Locate the cell with the specified text and output its [X, Y] center coordinate. 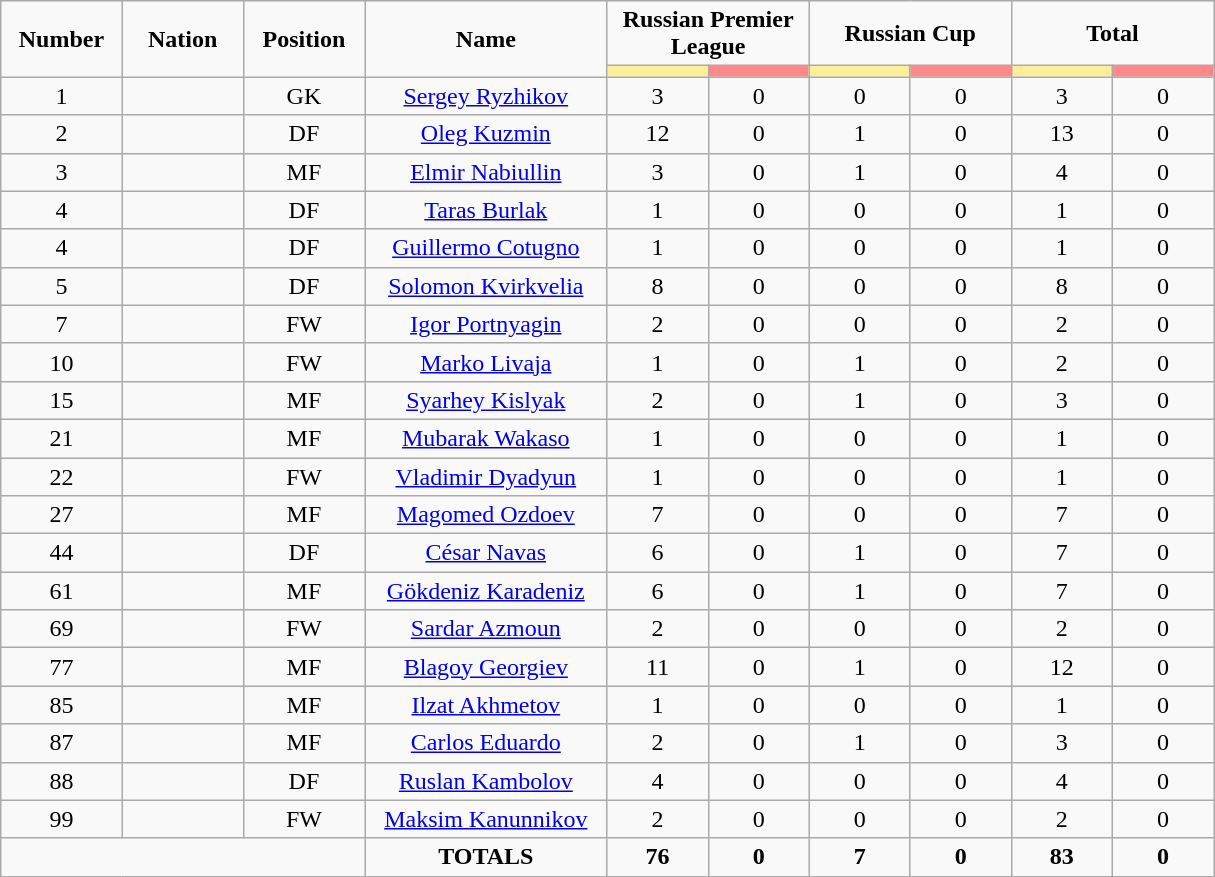
87 [62, 743]
85 [62, 705]
Igor Portnyagin [486, 324]
Maksim Kanunnikov [486, 819]
Number [62, 39]
Sergey Ryzhikov [486, 96]
27 [62, 515]
Vladimir Dyadyun [486, 477]
5 [62, 286]
GK [304, 96]
Total [1112, 34]
Ruslan Kambolov [486, 781]
Syarhey Kislyak [486, 400]
15 [62, 400]
10 [62, 362]
Russian Cup [910, 34]
Russian Premier League [708, 34]
77 [62, 667]
Carlos Eduardo [486, 743]
99 [62, 819]
61 [62, 591]
76 [658, 857]
11 [658, 667]
Nation [182, 39]
Gökdeniz Karadeniz [486, 591]
Magomed Ozdoev [486, 515]
César Navas [486, 553]
Guillermo Cotugno [486, 248]
TOTALS [486, 857]
Solomon Kvirkvelia [486, 286]
69 [62, 629]
Name [486, 39]
22 [62, 477]
13 [1062, 134]
Elmir Nabiullin [486, 172]
Position [304, 39]
Ilzat Akhmetov [486, 705]
Oleg Kuzmin [486, 134]
83 [1062, 857]
Taras Burlak [486, 210]
Blagoy Georgiev [486, 667]
21 [62, 438]
Mubarak Wakaso [486, 438]
Marko Livaja [486, 362]
44 [62, 553]
88 [62, 781]
Sardar Azmoun [486, 629]
